Detect which cell encompasses the target text, then output its (X, Y) center coordinate. 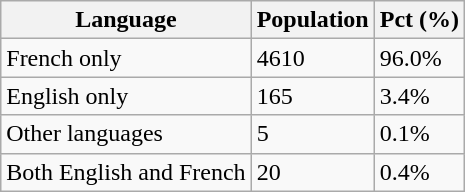
Other languages (126, 134)
Both English and French (126, 172)
5 (312, 134)
3.4% (419, 96)
Language (126, 20)
96.0% (419, 58)
English only (126, 96)
Population (312, 20)
20 (312, 172)
165 (312, 96)
French only (126, 58)
0.4% (419, 172)
0.1% (419, 134)
Pct (%) (419, 20)
4610 (312, 58)
